Find where the given text appears and provide that cell's center as [x, y] coordinate. 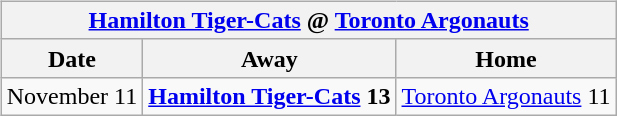
Hamilton Tiger-Cats 13 [270, 96]
Date [72, 58]
Hamilton Tiger-Cats @ Toronto Argonauts [308, 20]
Toronto Argonauts 11 [506, 96]
Home [506, 58]
November 11 [72, 96]
Away [270, 58]
